Output the [X, Y] coordinate of the center of the cell containing the given text.  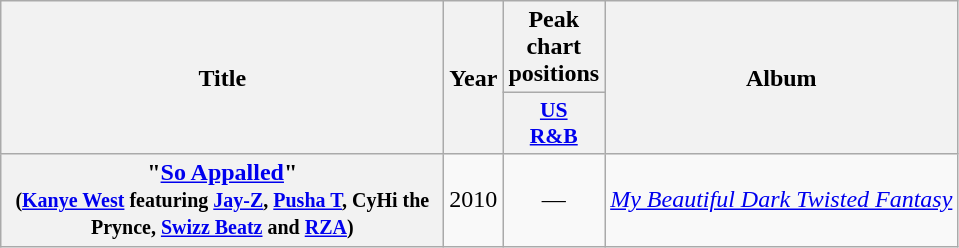
My Beautiful Dark Twisted Fantasy [782, 200]
Year [474, 78]
Peak chart positions [554, 47]
USR&B [554, 124]
— [554, 200]
Title [222, 78]
2010 [474, 200]
Album [782, 78]
"So Appalled" (Kanye West featuring Jay-Z, Pusha T, CyHi the Prynce, Swizz Beatz and RZA) [222, 200]
